Extract the [X, Y] coordinate from the center of the cell holding the provided text.  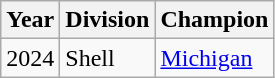
Shell [108, 58]
Michigan [214, 58]
2024 [30, 58]
Division [108, 20]
Year [30, 20]
Champion [214, 20]
